Find where the given text appears and provide that cell's center as [x, y] coordinate. 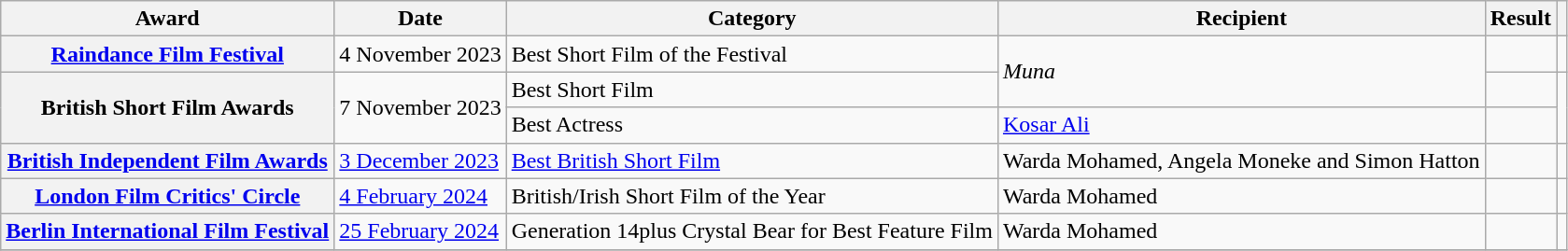
Best Short Film [752, 90]
British Short Film Awards [168, 107]
Best Short Film of the Festival [752, 54]
Recipient [1241, 19]
Best British Short Film [752, 160]
4 February 2024 [420, 196]
Generation 14plus Crystal Bear for Best Feature Film [752, 231]
Berlin International Film Festival [168, 231]
Warda Mohamed, Angela Moneke and Simon Hatton [1241, 160]
Kosar Ali [1241, 125]
Date [420, 19]
7 November 2023 [420, 107]
Result [1520, 19]
3 December 2023 [420, 160]
London Film Critics' Circle [168, 196]
British Independent Film Awards [168, 160]
British/Irish Short Film of the Year [752, 196]
25 February 2024 [420, 231]
Category [752, 19]
Best Actress [752, 125]
Muna [1241, 72]
Award [168, 19]
4 November 2023 [420, 54]
Raindance Film Festival [168, 54]
